Identify which cell holds the provided text, then report its [X, Y] central coordinate. 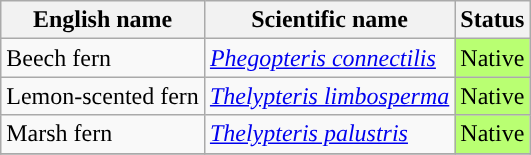
Phegopteris connectilis [329, 58]
Marsh fern [103, 134]
English name [103, 20]
Beech fern [103, 58]
Thelypteris palustris [329, 134]
Thelypteris limbosperma [329, 96]
Scientific name [329, 20]
Status [492, 20]
Lemon-scented fern [103, 96]
